From the cell containing the given text, extract its center point as (X, Y) coordinate. 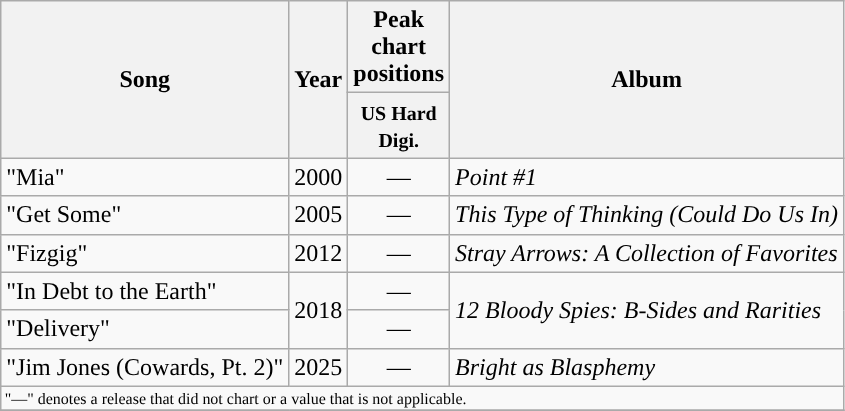
2012 (318, 253)
Year (318, 80)
2000 (318, 177)
Stray Arrows: A Collection of Favorites (647, 253)
2018 (318, 310)
US Hard Digi. (399, 126)
This Type of Thinking (Could Do Us In) (647, 215)
"Jim Jones (Cowards, Pt. 2)" (145, 367)
"In Debt to the Earth" (145, 291)
2005 (318, 215)
Peak chart positions (399, 47)
12 Bloody Spies: B-Sides and Rarities (647, 310)
"Fizgig" (145, 253)
"Get Some" (145, 215)
"—" denotes a release that did not chart or a value that is not applicable. (422, 398)
Song (145, 80)
Bright as Blasphemy (647, 367)
Album (647, 80)
Point #1 (647, 177)
2025 (318, 367)
"Mia" (145, 177)
"Delivery" (145, 329)
